Output the [X, Y] coordinate of the center of the cell containing the given text.  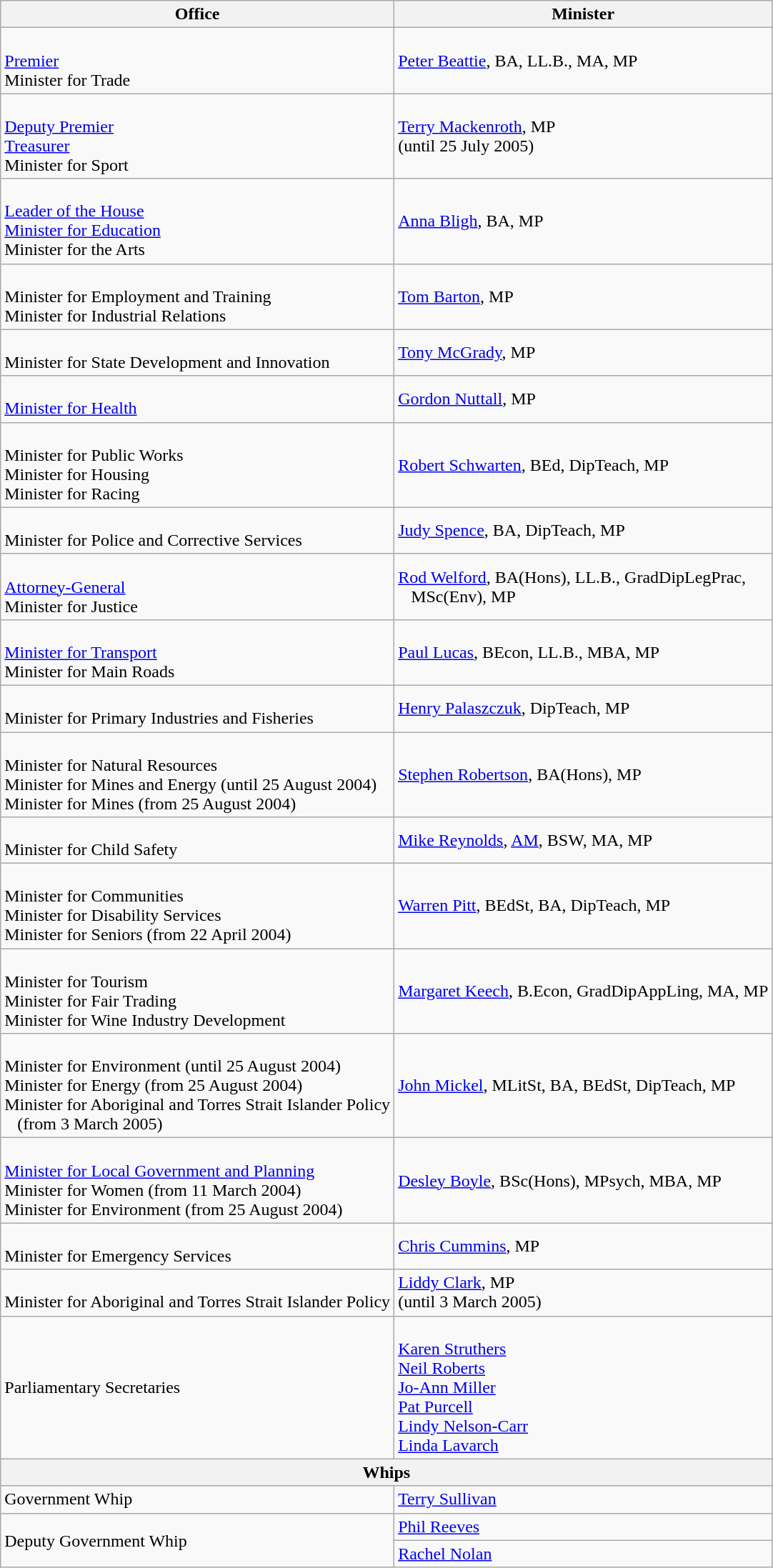
Rachel Nolan [583, 1554]
Minister for Employment and Training Minister for Industrial Relations [197, 296]
Leader of the House Minister for Education Minister for the Arts [197, 221]
Minister for State Development and Innovation [197, 353]
Rod Welford, BA(Hons), LL.B., GradDipLegPrac, MSc(Env), MP [583, 586]
Liddy Clark, MP(until 3 March 2005) [583, 1293]
Margaret Keech, B.Econ, GradDipAppLing, MA, MP [583, 992]
Paul Lucas, BEcon, LL.B., MBA, MP [583, 652]
Robert Schwarten, BEd, DipTeach, MP [583, 464]
Office [197, 14]
Minister for Natural Resources Minister for Mines and Energy (until 25 August 2004) Minister for Mines (from 25 August 2004) [197, 774]
Mike Reynolds, AM, BSW, MA, MP [583, 840]
Minister for Communities Minister for Disability Services Minister for Seniors (from 22 April 2004) [197, 906]
Tony McGrady, MP [583, 353]
Government Whip [197, 1499]
Deputy Premier Treasurer Minister for Sport [197, 136]
Warren Pitt, BEdSt, BA, DipTeach, MP [583, 906]
Premier Minister for Trade [197, 61]
Minister for Tourism Minister for Fair Trading Minister for Wine Industry Development [197, 992]
Tom Barton, MP [583, 296]
Peter Beattie, BA, LL.B., MA, MP [583, 61]
Gordon Nuttall, MP [583, 399]
Attorney-General Minister for Justice [197, 586]
Judy Spence, BA, DipTeach, MP [583, 530]
Minister for Health [197, 399]
Minister for Primary Industries and Fisheries [197, 709]
Stephen Robertson, BA(Hons), MP [583, 774]
Phil Reeves [583, 1527]
Desley Boyle, BSc(Hons), MPsych, MBA, MP [583, 1180]
Chris Cummins, MP [583, 1246]
John Mickel, MLitSt, BA, BEdSt, DipTeach, MP [583, 1086]
Deputy Government Whip [197, 1540]
Minister for Transport Minister for Main Roads [197, 652]
Minister for Public Works Minister for Housing Minister for Racing [197, 464]
Terry Sullivan [583, 1499]
Minister for Local Government and Planning Minister for Women (from 11 March 2004) Minister for Environment (from 25 August 2004) [197, 1180]
Whips [386, 1472]
Parliamentary Secretaries [197, 1387]
Minister [583, 14]
Henry Palaszczuk, DipTeach, MP [583, 709]
Anna Bligh, BA, MP [583, 221]
Terry Mackenroth, MP(until 25 July 2005) [583, 136]
Minister for Police and Corrective Services [197, 530]
Minister for Child Safety [197, 840]
Minister for Emergency Services [197, 1246]
Karen Struthers Neil Roberts Jo-Ann Miller Pat Purcell Lindy Nelson-Carr Linda Lavarch [583, 1387]
Minister for Aboriginal and Torres Strait Islander Policy [197, 1293]
